Capture the cell that displays the provided text and extract its (x, y) central coordinate. 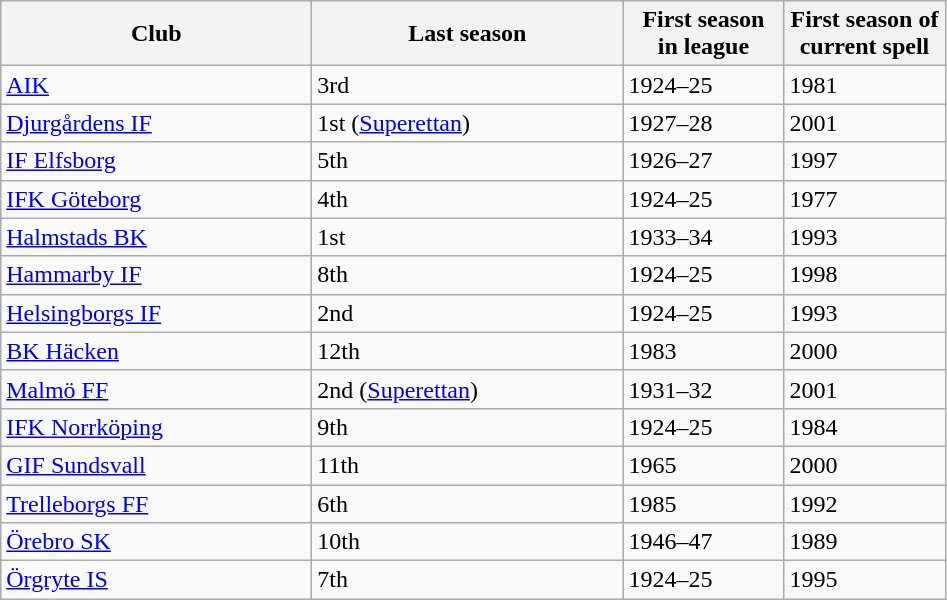
1983 (704, 351)
First season ofcurrent spell (864, 34)
1977 (864, 199)
7th (468, 580)
1946–47 (704, 542)
Örebro SK (156, 542)
1st (468, 237)
IF Elfsborg (156, 161)
1989 (864, 542)
Trelleborgs FF (156, 503)
AIK (156, 85)
Örgryte IS (156, 580)
2nd (468, 313)
4th (468, 199)
1997 (864, 161)
1st (Superettan) (468, 123)
1985 (704, 503)
5th (468, 161)
1998 (864, 275)
First seasonin league (704, 34)
BK Häcken (156, 351)
Hammarby IF (156, 275)
Last season (468, 34)
Malmö FF (156, 389)
Club (156, 34)
8th (468, 275)
1926–27 (704, 161)
1984 (864, 427)
10th (468, 542)
Halmstads BK (156, 237)
1933–34 (704, 237)
1981 (864, 85)
Djurgårdens IF (156, 123)
Helsingborgs IF (156, 313)
1927–28 (704, 123)
12th (468, 351)
1965 (704, 465)
2nd (Superettan) (468, 389)
3rd (468, 85)
11th (468, 465)
1995 (864, 580)
GIF Sundsvall (156, 465)
IFK Norrköping (156, 427)
9th (468, 427)
IFK Göteborg (156, 199)
1931–32 (704, 389)
1992 (864, 503)
6th (468, 503)
